Search for the cell housing the specified text and yield its (x, y) center coordinate. 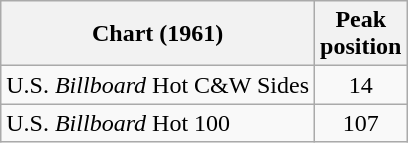
U.S. Billboard Hot C&W Sides (158, 85)
107 (361, 123)
U.S. Billboard Hot 100 (158, 123)
Chart (1961) (158, 34)
14 (361, 85)
Peakposition (361, 34)
